Extract the (x, y) coordinate from the center of the cell holding the provided text.  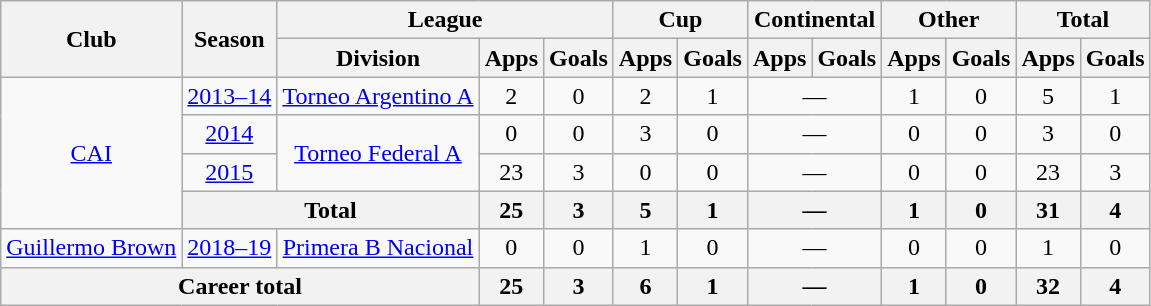
2018–19 (230, 248)
Cup (680, 20)
32 (1048, 286)
Torneo Federal A (378, 153)
Season (230, 39)
2015 (230, 172)
Other (949, 20)
League (445, 20)
6 (645, 286)
2014 (230, 134)
2013–14 (230, 96)
Continental (814, 20)
31 (1048, 210)
Guillermo Brown (92, 248)
Division (378, 58)
CAI (92, 153)
Torneo Argentino A (378, 96)
Primera B Nacional (378, 248)
Club (92, 39)
Career total (240, 286)
